Locate the cell with the specified text and output its [x, y] center coordinate. 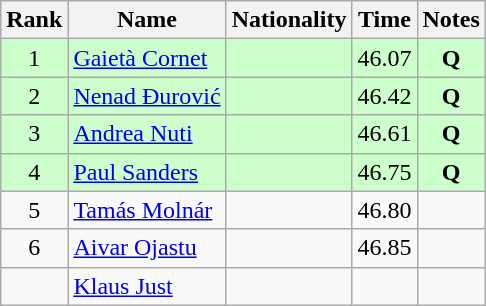
4 [34, 172]
Rank [34, 20]
2 [34, 96]
46.42 [384, 96]
Nenad Đurović [147, 96]
Aivar Ojastu [147, 248]
1 [34, 58]
46.75 [384, 172]
5 [34, 210]
Time [384, 20]
Gaietà Cornet [147, 58]
Andrea Nuti [147, 134]
Paul Sanders [147, 172]
46.07 [384, 58]
Klaus Just [147, 286]
Name [147, 20]
46.61 [384, 134]
Nationality [289, 20]
Notes [451, 20]
46.80 [384, 210]
46.85 [384, 248]
3 [34, 134]
Tamás Molnár [147, 210]
6 [34, 248]
